Pinpoint the cell where the given text exists, returning its [x, y] midpoint coordinate. 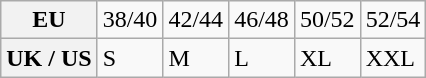
50/52 [327, 20]
52/54 [393, 20]
EU [49, 20]
L [262, 58]
XL [327, 58]
42/44 [196, 20]
38/40 [130, 20]
46/48 [262, 20]
UK / US [49, 58]
S [130, 58]
M [196, 58]
XXL [393, 58]
